Search for the cell housing the specified text and yield its [X, Y] center coordinate. 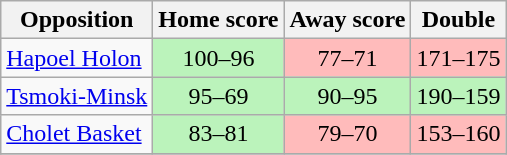
Cholet Basket [77, 134]
Double [458, 20]
171–175 [458, 58]
153–160 [458, 134]
190–159 [458, 96]
Home score [218, 20]
90–95 [348, 96]
Away score [348, 20]
83–81 [218, 134]
100–96 [218, 58]
95–69 [218, 96]
79–70 [348, 134]
Opposition [77, 20]
Tsmoki-Minsk [77, 96]
77–71 [348, 58]
Hapoel Holon [77, 58]
